Determine the (X, Y) coordinate at the center of the cell enclosing the given text.  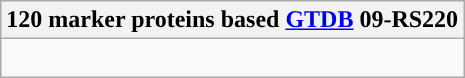
120 marker proteins based GTDB 09-RS220 (232, 20)
